Capture the cell that displays the provided text and extract its (x, y) central coordinate. 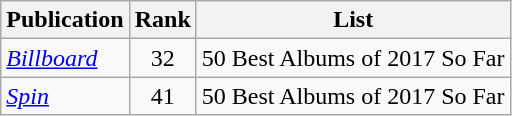
32 (162, 58)
Rank (162, 20)
List (353, 20)
Billboard (65, 58)
41 (162, 96)
Publication (65, 20)
Spin (65, 96)
